Identify which cell holds the provided text, then report its (x, y) central coordinate. 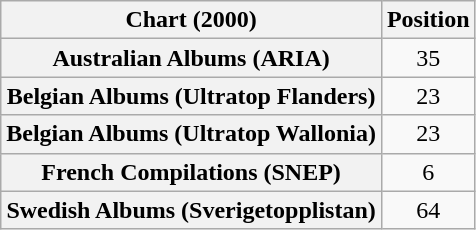
Swedish Albums (Sverigetopplistan) (192, 210)
64 (428, 210)
Chart (2000) (192, 20)
35 (428, 58)
6 (428, 172)
Belgian Albums (Ultratop Wallonia) (192, 134)
Belgian Albums (Ultratop Flanders) (192, 96)
French Compilations (SNEP) (192, 172)
Australian Albums (ARIA) (192, 58)
Position (428, 20)
